Scan for the cell matching the given text and deliver its [X, Y] coordinate at center. 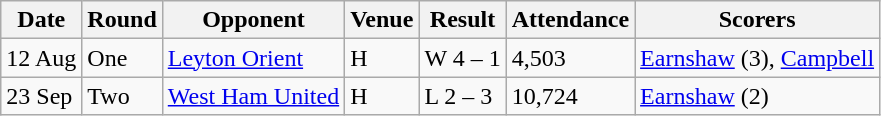
Leyton Orient [253, 58]
W 4 – 1 [462, 58]
West Ham United [253, 96]
Result [462, 20]
Earnshaw (2) [758, 96]
Round [122, 20]
Opponent [253, 20]
Attendance [570, 20]
12 Aug [42, 58]
23 Sep [42, 96]
Venue [382, 20]
Date [42, 20]
L 2 – 3 [462, 96]
Earnshaw (3), Campbell [758, 58]
4,503 [570, 58]
Scorers [758, 20]
10,724 [570, 96]
One [122, 58]
Two [122, 96]
